For the text-containing cell, return its midpoint in [X, Y] coordinate format. 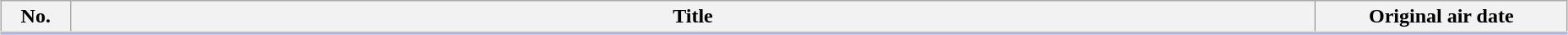
No. [35, 17]
Title [693, 17]
Original air date [1441, 17]
